Detect which cell encompasses the target text, then output its (x, y) center coordinate. 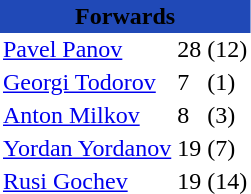
Anton Milkov (87, 116)
28 (189, 50)
Pavel Panov (87, 50)
(7) (227, 148)
Forwards (125, 16)
Yordan Yordanov (87, 148)
(1) (227, 82)
7 (189, 82)
19 (189, 148)
8 (189, 116)
(3) (227, 116)
Georgi Todorov (87, 82)
(12) (227, 50)
